Find where the given text appears and provide that cell's center as [x, y] coordinate. 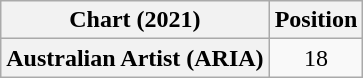
Australian Artist (ARIA) [135, 58]
Position [316, 20]
Chart (2021) [135, 20]
18 [316, 58]
